Determine the (x, y) coordinate at the center of the cell enclosing the given text.  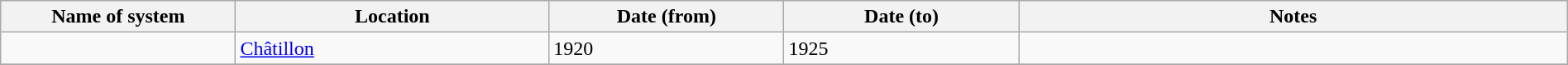
1920 (667, 48)
Date (to) (901, 17)
Name of system (118, 17)
Notes (1293, 17)
Location (392, 17)
1925 (901, 48)
Date (from) (667, 17)
Châtillon (392, 48)
